From the cell containing the given text, extract its center point as [X, Y] coordinate. 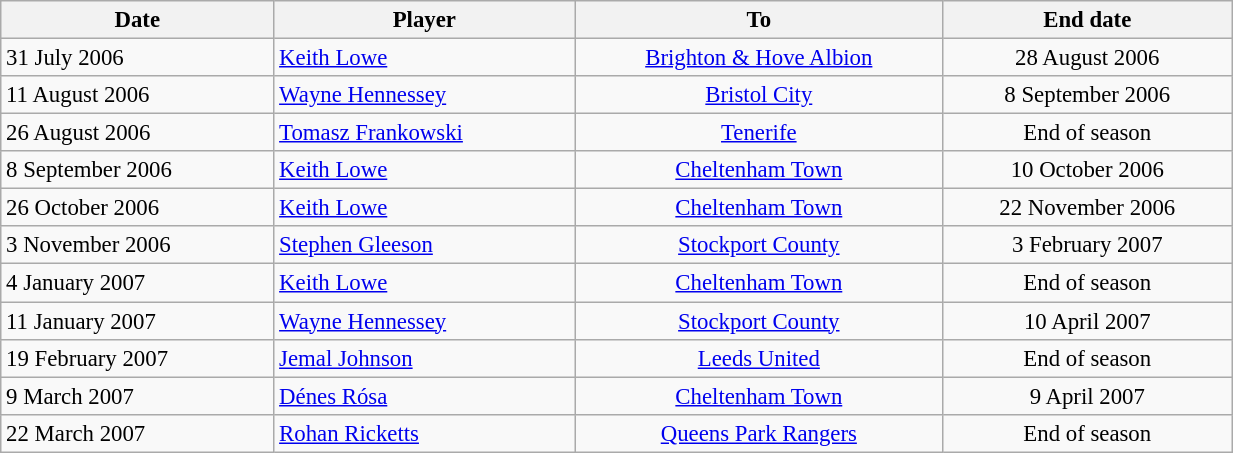
28 August 2006 [1088, 58]
Tenerife [759, 133]
10 April 2007 [1088, 321]
Brighton & Hove Albion [759, 58]
31 July 2006 [138, 58]
Queens Park Rangers [759, 433]
Date [138, 20]
Stephen Gleeson [424, 245]
3 November 2006 [138, 245]
Rohan Ricketts [424, 433]
26 October 2006 [138, 208]
26 August 2006 [138, 133]
Jemal Johnson [424, 358]
22 November 2006 [1088, 208]
Player [424, 20]
Dénes Rósa [424, 396]
9 March 2007 [138, 396]
22 March 2007 [138, 433]
Leeds United [759, 358]
3 February 2007 [1088, 245]
11 August 2006 [138, 95]
11 January 2007 [138, 321]
9 April 2007 [1088, 396]
Tomasz Frankowski [424, 133]
10 October 2006 [1088, 170]
4 January 2007 [138, 283]
End date [1088, 20]
19 February 2007 [138, 358]
Bristol City [759, 95]
To [759, 20]
